Capture the cell that displays the provided text and extract its [X, Y] central coordinate. 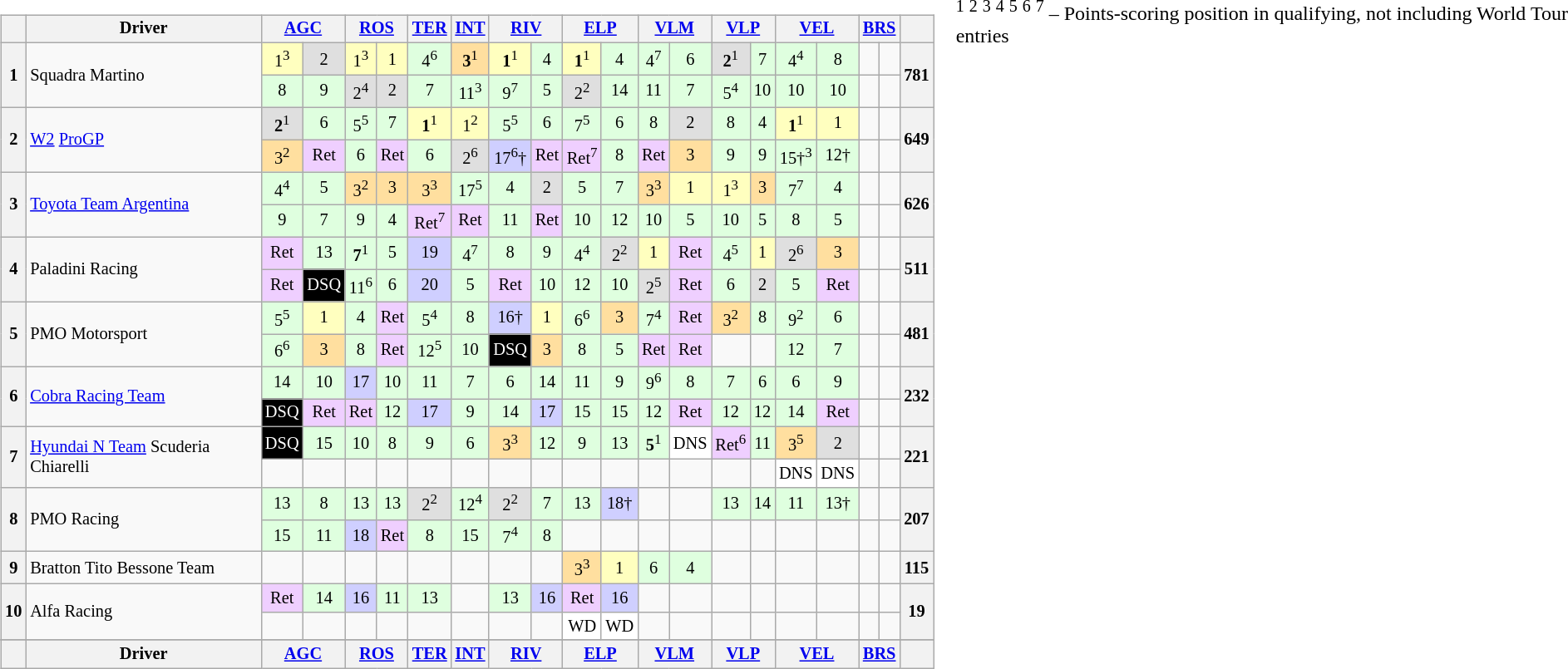
Cobra Racing Team [143, 397]
124 [471, 504]
Ret6 [731, 442]
232 [916, 397]
18 [361, 535]
116 [361, 286]
16† [510, 317]
31 [471, 58]
PMO Racing [143, 519]
24 [361, 91]
71 [361, 253]
12† [838, 156]
92 [796, 317]
18† [619, 504]
511 [916, 269]
649 [916, 140]
77 [796, 188]
Toyota Team Argentina [143, 204]
PMO Motorsport [143, 334]
51 [653, 442]
221 [916, 457]
15†3 [796, 156]
20 [430, 286]
Squadra Martino [143, 75]
115 [916, 568]
176† [510, 156]
46 [430, 58]
626 [916, 204]
481 [916, 334]
Hyundai N Team Scuderia Chiarelli [143, 457]
207 [916, 519]
75 [582, 123]
113 [471, 91]
13† [838, 504]
96 [653, 382]
175 [471, 188]
125 [430, 351]
Alfa Racing [143, 612]
W2 ProGP [143, 140]
45 [731, 253]
35 [796, 442]
25 [653, 286]
781 [916, 75]
Paladini Racing [143, 269]
Bratton Tito Bessone Team [143, 568]
97 [510, 91]
